Return the (x, y) coordinate for the center point of the cell that contains the specified text.  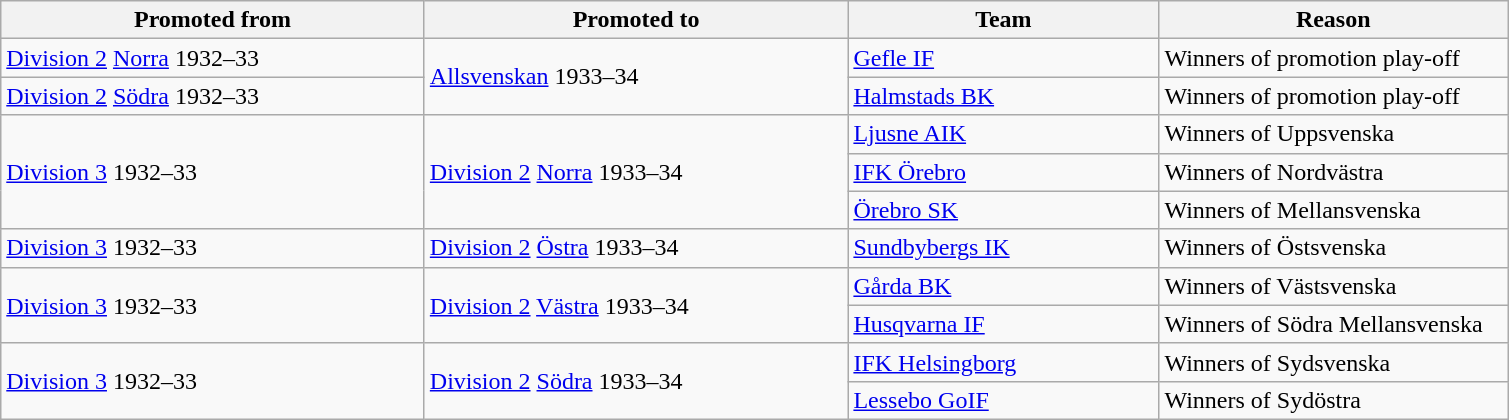
Winners of Sydsvenska (1334, 362)
Division 2 Östra 1933–34 (636, 248)
Winners of Södra Mellansvenska (1334, 324)
Division 2 Södra 1932–33 (213, 96)
IFK Helsingborg (1004, 362)
Division 2 Norra 1933–34 (636, 172)
Ljusne AIK (1004, 134)
Reason (1334, 20)
Örebro SK (1004, 210)
Team (1004, 20)
Lessebo GoIF (1004, 400)
Gefle IF (1004, 58)
Gårda BK (1004, 286)
Division 2 Norra 1932–33 (213, 58)
Winners of Östsvenska (1334, 248)
Winners of Västsvenska (1334, 286)
Promoted from (213, 20)
Halmstads BK (1004, 96)
Sundbybergs IK (1004, 248)
Husqvarna IF (1004, 324)
Winners of Sydöstra (1334, 400)
Allsvenskan 1933–34 (636, 77)
Winners of Mellansvenska (1334, 210)
Winners of Uppsvenska (1334, 134)
Division 2 Västra 1933–34 (636, 305)
Promoted to (636, 20)
Winners of Nordvästra (1334, 172)
IFK Örebro (1004, 172)
Division 2 Södra 1933–34 (636, 381)
